Return [x, y] of the center of cell containing provided text 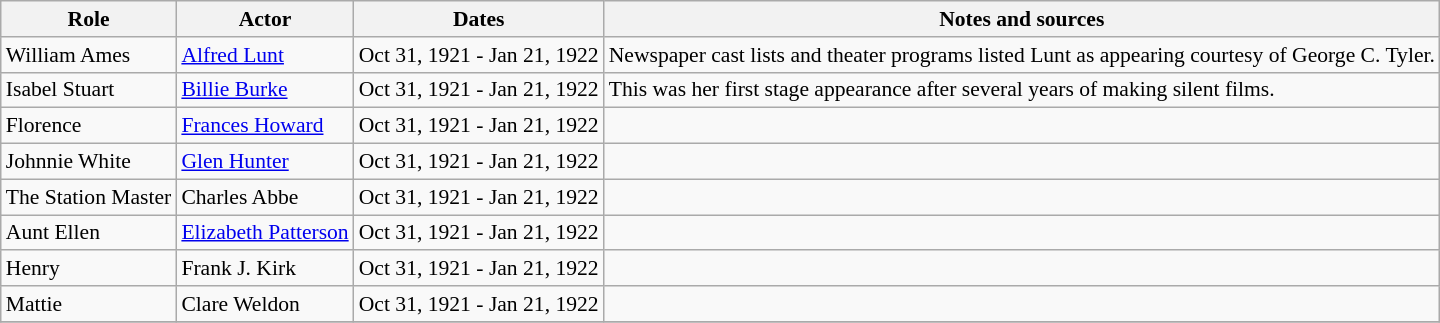
Glen Hunter [264, 162]
The Station Master [89, 197]
Actor [264, 19]
Isabel Stuart [89, 90]
This was her first stage appearance after several years of making silent films. [1022, 90]
Charles Abbe [264, 197]
Newspaper cast lists and theater programs listed Lunt as appearing courtesy of George C. Tyler. [1022, 55]
Elizabeth Patterson [264, 233]
Notes and sources [1022, 19]
Florence [89, 126]
Billie Burke [264, 90]
William Ames [89, 55]
Clare Weldon [264, 304]
Role [89, 19]
Henry [89, 269]
Mattie [89, 304]
Dates [479, 19]
Aunt Ellen [89, 233]
Frank J. Kirk [264, 269]
Johnnie White [89, 162]
Frances Howard [264, 126]
Alfred Lunt [264, 55]
